Provide the [x, y] coordinate of the cell's center where the given text is located.  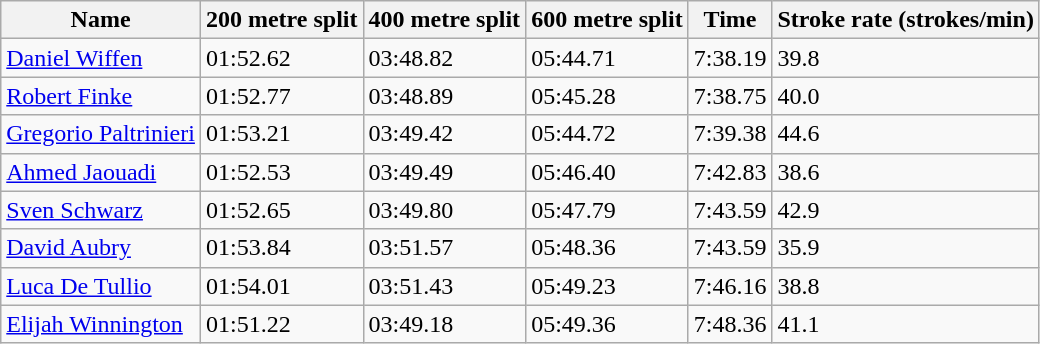
400 metre split [444, 20]
05:44.72 [608, 134]
01:52.77 [282, 96]
Sven Schwarz [101, 210]
38.8 [906, 286]
7:38.19 [730, 58]
Robert Finke [101, 96]
05:44.71 [608, 58]
03:51.43 [444, 286]
38.6 [906, 172]
01:52.65 [282, 210]
Luca De Tullio [101, 286]
01:53.21 [282, 134]
Stroke rate (strokes/min) [906, 20]
03:48.82 [444, 58]
01:52.53 [282, 172]
42.9 [906, 210]
03:49.18 [444, 324]
7:42.83 [730, 172]
03:51.57 [444, 248]
05:49.36 [608, 324]
05:49.23 [608, 286]
Daniel Wiffen [101, 58]
03:48.89 [444, 96]
05:45.28 [608, 96]
600 metre split [608, 20]
Elijah Winnington [101, 324]
05:46.40 [608, 172]
Time [730, 20]
7:39.38 [730, 134]
01:52.62 [282, 58]
7:38.75 [730, 96]
David Aubry [101, 248]
7:48.36 [730, 324]
7:46.16 [730, 286]
05:47.79 [608, 210]
40.0 [906, 96]
41.1 [906, 324]
200 metre split [282, 20]
39.8 [906, 58]
03:49.49 [444, 172]
01:54.01 [282, 286]
01:53.84 [282, 248]
Gregorio Paltrinieri [101, 134]
35.9 [906, 248]
05:48.36 [608, 248]
Name [101, 20]
03:49.80 [444, 210]
44.6 [906, 134]
01:51.22 [282, 324]
03:49.42 [444, 134]
Ahmed Jaouadi [101, 172]
